Determine the (X, Y) coordinate at the center of the cell enclosing the given text.  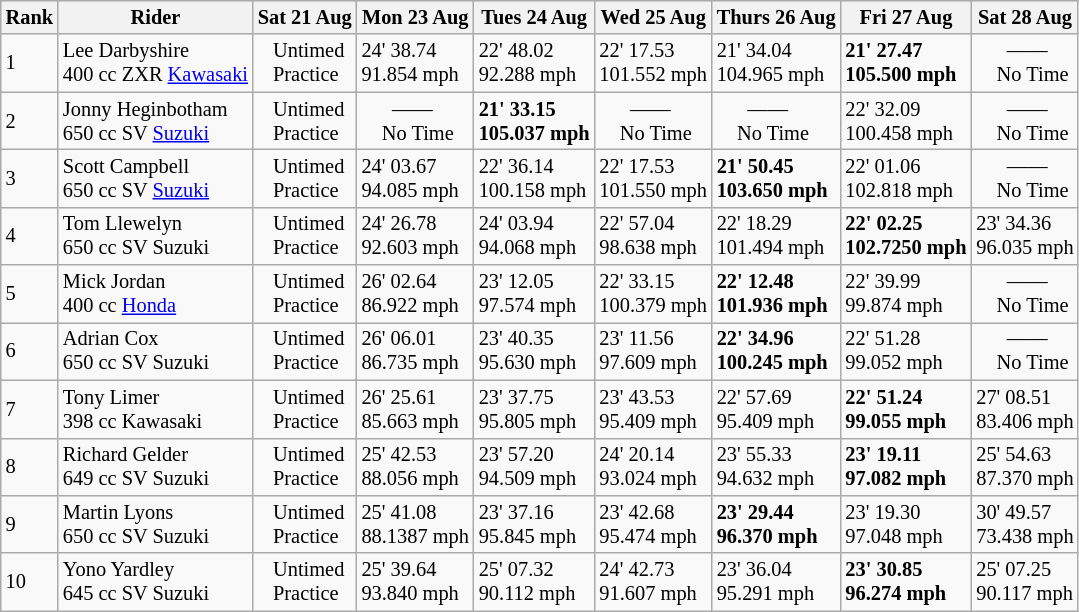
Sat 21 Aug (305, 17)
6 (30, 351)
Wed 25 Aug (654, 17)
Tom Llewelyn 650 cc SV Suzuki (156, 236)
26' 06.01 86.735 mph (416, 351)
22' 17.53 101.552 mph (654, 63)
23' 12.05 97.574 mph (534, 294)
23' 37.75 95.805 mph (534, 409)
23' 43.53 95.409 mph (654, 409)
23' 42.68 95.474 mph (654, 524)
22' 39.99 99.874 mph (906, 294)
22' 57.04 98.638 mph (654, 236)
23' 57.20 94.509 mph (534, 467)
23' 19.30 97.048 mph (906, 524)
Jonny Heginbotham 650 cc SV Suzuki (156, 121)
25' 39.64 93.840 mph (416, 582)
Rank (30, 17)
23' 36.04 95.291 mph (776, 582)
23' 34.36 96.035 mph (1024, 236)
24' 03.67 94.085 mph (416, 178)
23' 11.56 97.609 mph (654, 351)
27' 08.51 83.406 mph (1024, 409)
21' 33.15 105.037 mph (534, 121)
7 (30, 409)
Mon 23 Aug (416, 17)
2 (30, 121)
24' 38.74 91.854 mph (416, 63)
9 (30, 524)
22' 12.48 101.936 mph (776, 294)
23' 30.85 96.274 mph (906, 582)
22' 57.69 95.409 mph (776, 409)
Sat 28 Aug (1024, 17)
24' 03.94 94.068 mph (534, 236)
21' 50.45 103.650 mph (776, 178)
Mick Jordan 400 cc Honda (156, 294)
22' 32.09 100.458 mph (906, 121)
3 (30, 178)
22' 36.14 100.158 mph (534, 178)
Tony Limer 398 cc Kawasaki (156, 409)
Martin Lyons 650 cc SV Suzuki (156, 524)
22' 33.15 100.379 mph (654, 294)
Richard Gelder 649 cc SV Suzuki (156, 467)
26' 02.64 86.922 mph (416, 294)
22' 51.24 99.055 mph (906, 409)
21' 27.47 105.500 mph (906, 63)
Rider (156, 17)
Tues 24 Aug (534, 17)
Adrian Cox 650 cc SV Suzuki (156, 351)
25' 54.63 87.370 mph (1024, 467)
26' 25.61 85.663 mph (416, 409)
24' 42.73 91.607 mph (654, 582)
8 (30, 467)
5 (30, 294)
25' 42.53 88.056 mph (416, 467)
23' 37.16 95.845 mph (534, 524)
25' 07.32 90.112 mph (534, 582)
23' 55.33 94.632 mph (776, 467)
23' 29.44 96.370 mph (776, 524)
21' 34.04 104.965 mph (776, 63)
22' 51.28 99.052 mph (906, 351)
Lee Darbyshire 400 cc ZXR Kawasaki (156, 63)
22' 34.96 100.245 mph (776, 351)
24' 20.14 93.024 mph (654, 467)
30' 49.57 73.438 mph (1024, 524)
23' 40.35 95.630 mph (534, 351)
25' 41.08 88.1387 mph (416, 524)
22' 02.25 102.7250 mph (906, 236)
Yono Yardley 645 cc SV Suzuki (156, 582)
4 (30, 236)
22' 48.02 92.288 mph (534, 63)
Scott Campbell 650 cc SV Suzuki (156, 178)
22' 18.29 101.494 mph (776, 236)
22' 17.53 101.550 mph (654, 178)
23' 19.11 97.082 mph (906, 467)
Thurs 26 Aug (776, 17)
1 (30, 63)
Fri 27 Aug (906, 17)
10 (30, 582)
22' 01.06 102.818 mph (906, 178)
25' 07.25 90.117 mph (1024, 582)
24' 26.78 92.603 mph (416, 236)
